For the text-containing cell, return its midpoint in (X, Y) coordinate format. 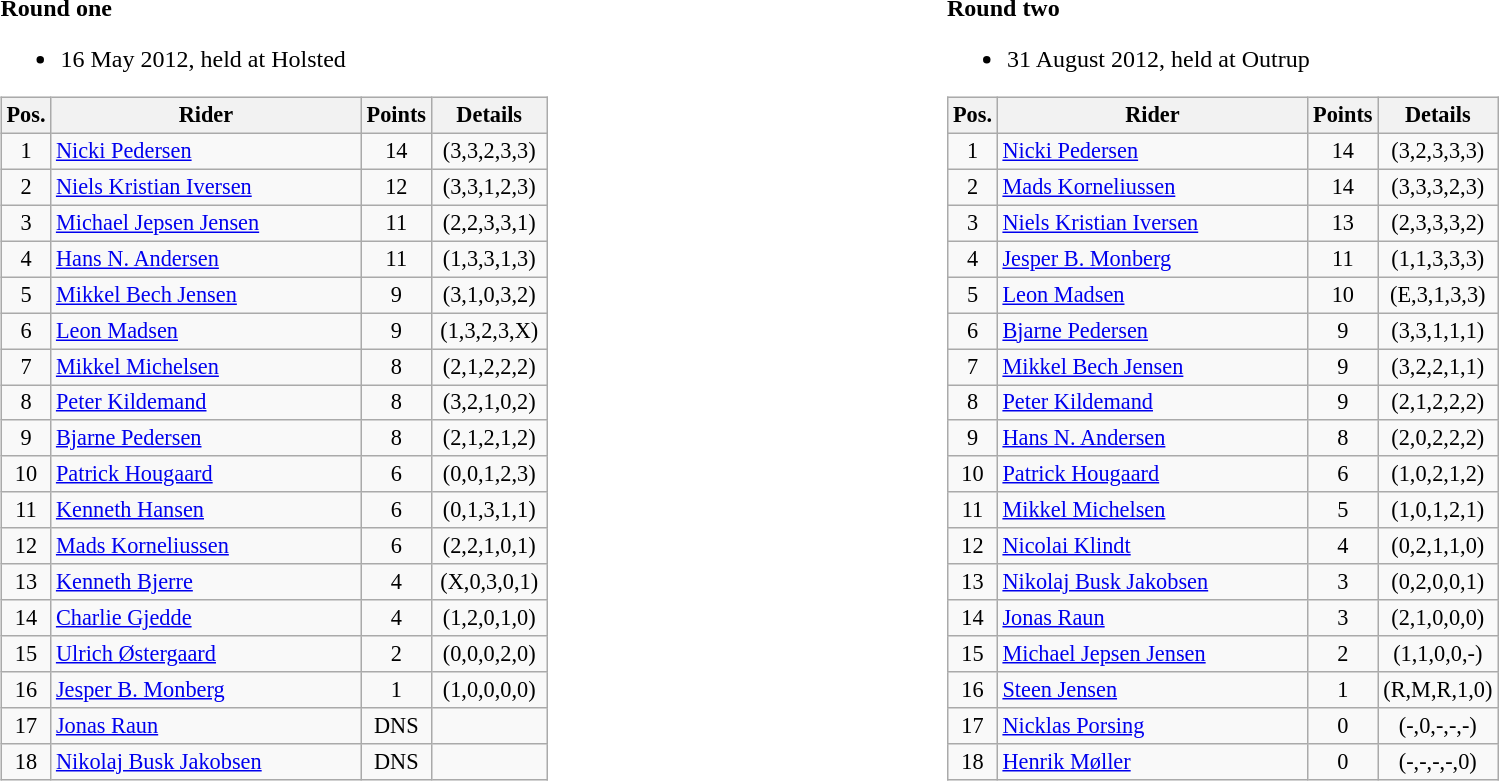
(2,1,2,1,2) (490, 438)
(X,0,3,0,1) (490, 582)
Henrik Møller (1152, 762)
(0,1,3,1,1) (490, 510)
Nicklas Porsing (1152, 726)
(-,0,-,-,-) (1438, 726)
(2,0,2,2,2) (1438, 438)
(0,2,0,0,1) (1438, 582)
Kenneth Hansen (206, 510)
(3,2,2,1,1) (1438, 367)
(2,2,1,0,1) (490, 546)
(3,2,1,0,2) (490, 402)
(1,1,0,0,-) (1438, 654)
(R,M,R,1,0) (1438, 690)
Kenneth Bjerre (206, 582)
(3,3,1,1,1) (1438, 331)
(1,0,2,1,2) (1438, 474)
(3,3,2,3,3) (490, 151)
Nicolai Klindt (1152, 546)
(0,0,0,2,0) (490, 654)
(1,0,1,2,1) (1438, 510)
Charlie Gjedde (206, 618)
(3,1,0,3,2) (490, 295)
(3,3,1,2,3) (490, 187)
(2,2,3,3,1) (490, 223)
(3,2,3,3,3) (1438, 151)
(1,0,0,0,0) (490, 690)
(1,3,2,3,X) (490, 331)
(1,1,3,3,3) (1438, 259)
(1,2,0,1,0) (490, 618)
(-,-,-,-,0) (1438, 762)
(E,3,1,3,3) (1438, 295)
(3,3,3,2,3) (1438, 187)
Steen Jensen (1152, 690)
(1,3,3,1,3) (490, 259)
Ulrich Østergaard (206, 654)
(0,0,1,2,3) (490, 474)
(2,1,0,0,0) (1438, 618)
(0,2,1,1,0) (1438, 546)
(2,3,3,3,2) (1438, 223)
